Extract the [x, y] coordinate from the center of the cell holding the provided text.  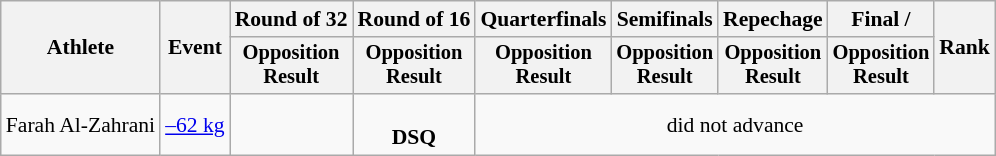
Athlete [80, 48]
Event [194, 48]
did not advance [734, 124]
Semifinals [664, 19]
Round of 16 [414, 19]
Rank [964, 48]
Final / [882, 19]
Quarterfinals [543, 19]
Repechage [773, 19]
DSQ [414, 124]
–62 kg [194, 124]
Round of 32 [292, 19]
Farah Al-Zahrani [80, 124]
